From the cell containing the given text, extract its center point as [X, Y] coordinate. 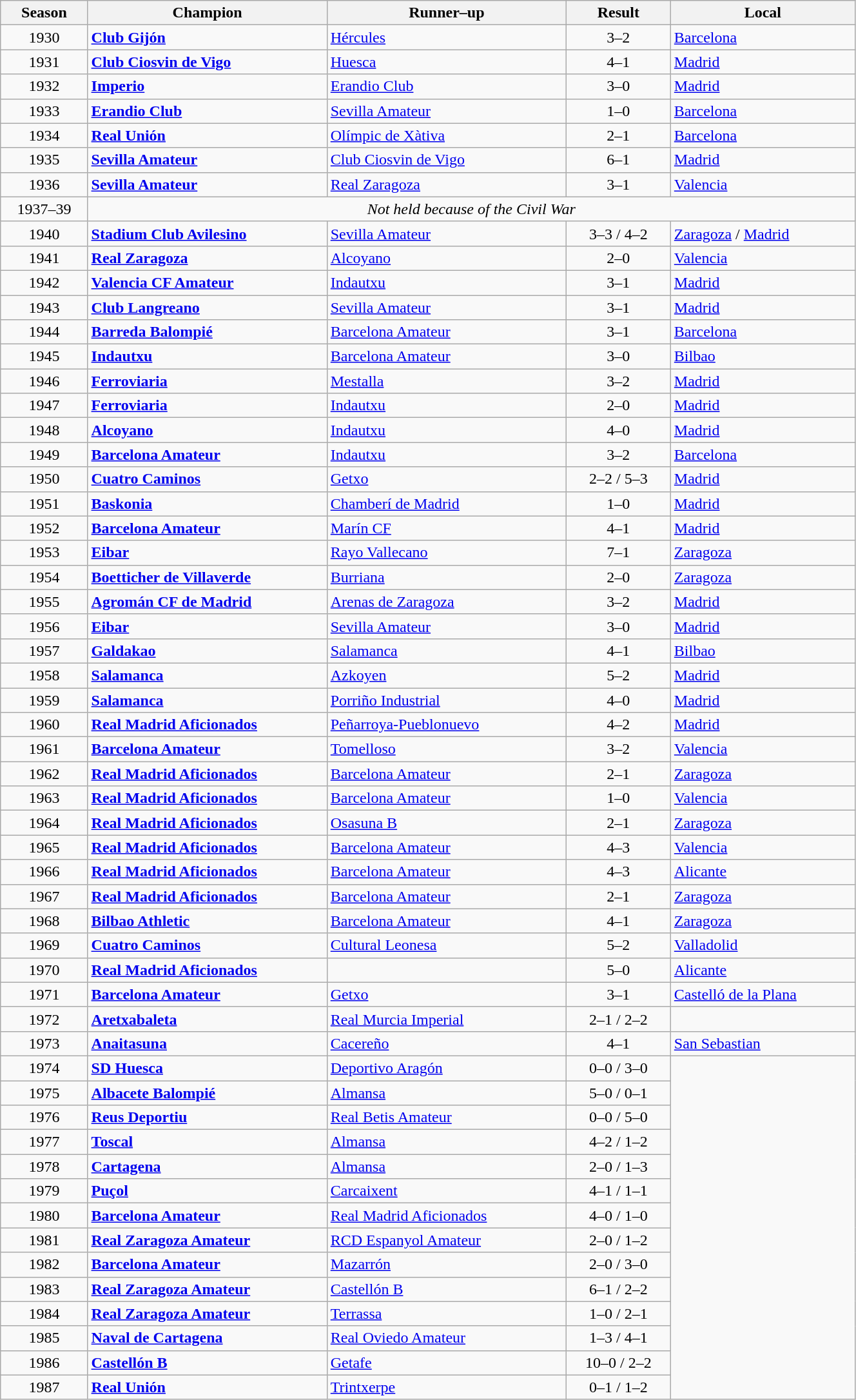
Mestalla [446, 381]
Agromán CF de Madrid [208, 602]
2–2 / 5–3 [618, 479]
Osasuna B [446, 823]
Albacete Balompié [208, 1093]
1983 [44, 1289]
Carcaixent [446, 1191]
1961 [44, 749]
1982 [44, 1265]
Bilbao Athletic [208, 921]
Getafe [446, 1363]
Galdakao [208, 651]
Peñarroya-Pueblonuevo [446, 725]
Arenas de Zaragoza [446, 602]
1965 [44, 847]
1985 [44, 1338]
1945 [44, 357]
Real Betis Amateur [446, 1118]
1949 [44, 455]
Azkoyen [446, 675]
1944 [44, 332]
1980 [44, 1216]
1977 [44, 1142]
10–0 / 2–2 [618, 1363]
1972 [44, 1019]
Club Langreano [208, 308]
4–0 / 1–0 [618, 1216]
1959 [44, 700]
Cultural Leonesa [446, 945]
1962 [44, 774]
1952 [44, 528]
Olímpic de Xàtiva [446, 135]
Toscal [208, 1142]
1947 [44, 406]
1934 [44, 135]
Runner–up [446, 13]
Puçol [208, 1191]
1981 [44, 1240]
4–1 / 1–1 [618, 1191]
1936 [44, 184]
Reus Deportiu [208, 1118]
1956 [44, 626]
Champion [208, 13]
Valencia CF Amateur [208, 282]
1951 [44, 504]
Zaragoza / Madrid [763, 233]
Trintxerpe [446, 1387]
4–2 [618, 725]
Aretxabaleta [208, 1019]
1948 [44, 430]
1930 [44, 37]
1960 [44, 725]
Result [618, 13]
1964 [44, 823]
1987 [44, 1387]
Club Gijón [208, 37]
1942 [44, 282]
6–1 [618, 160]
Boetticher de Villaverde [208, 577]
San Sebastian [763, 1043]
SD Huesca [208, 1068]
1970 [44, 970]
1976 [44, 1118]
1953 [44, 553]
0–0 / 3–0 [618, 1068]
1975 [44, 1093]
Deportivo Aragón [446, 1068]
1943 [44, 308]
7–1 [618, 553]
Anaitasuna [208, 1043]
1968 [44, 921]
1984 [44, 1314]
2–0 / 1–2 [618, 1240]
Castelló de la Plana [763, 994]
3–3 / 4–2 [618, 233]
Real Oviedo Amateur [446, 1338]
0–1 / 1–2 [618, 1387]
Porriño Industrial [446, 700]
Chamberí de Madrid [446, 504]
1937–39 [44, 209]
1941 [44, 258]
Valladolid [763, 945]
Huesca [446, 62]
2–0 / 3–0 [618, 1265]
Cartagena [208, 1167]
1955 [44, 602]
Real Murcia Imperial [446, 1019]
Not held because of the Civil War [471, 209]
Marín CF [446, 528]
RCD Espanyol Amateur [446, 1240]
1967 [44, 896]
1940 [44, 233]
Season [44, 13]
6–1 / 2–2 [618, 1289]
2–0 / 1–3 [618, 1167]
1978 [44, 1167]
1963 [44, 798]
1957 [44, 651]
Terrassa [446, 1314]
1–0 / 2–1 [618, 1314]
5–0 [618, 970]
1974 [44, 1068]
Cacereño [446, 1043]
1950 [44, 479]
1971 [44, 994]
Baskonia [208, 504]
Mazarrón [446, 1265]
Rayo Vallecano [446, 553]
1933 [44, 111]
0–0 / 5–0 [618, 1118]
2–1 / 2–2 [618, 1019]
Hércules [446, 37]
1932 [44, 86]
Local [763, 13]
Naval de Cartagena [208, 1338]
1–3 / 4–1 [618, 1338]
5–0 / 0–1 [618, 1093]
Tomelloso [446, 749]
4–2 / 1–2 [618, 1142]
1935 [44, 160]
1931 [44, 62]
Imperio [208, 86]
1966 [44, 872]
Burriana [446, 577]
1973 [44, 1043]
1969 [44, 945]
Stadium Club Avilesino [208, 233]
1958 [44, 675]
1946 [44, 381]
Barreda Balompié [208, 332]
1954 [44, 577]
1986 [44, 1363]
1979 [44, 1191]
